From the cell containing the given text, extract its center point as (x, y) coordinate. 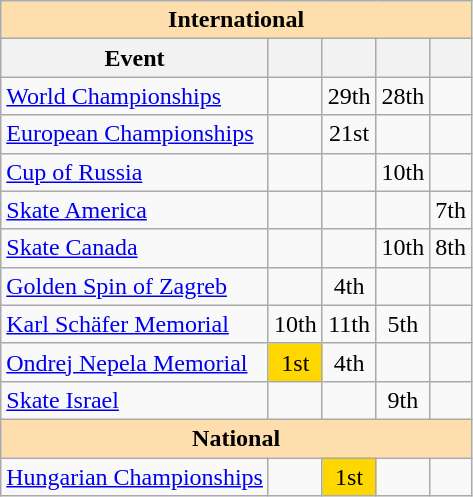
Cup of Russia (135, 172)
11th (349, 324)
Skate Israel (135, 400)
29th (349, 96)
Ondrej Nepela Memorial (135, 362)
National (236, 438)
Skate Canada (135, 248)
International (236, 20)
Karl Schäfer Memorial (135, 324)
Skate America (135, 210)
Event (135, 58)
World Championships (135, 96)
9th (403, 400)
28th (403, 96)
Hungarian Championships (135, 477)
21st (349, 134)
8th (451, 248)
5th (403, 324)
Golden Spin of Zagreb (135, 286)
7th (451, 210)
European Championships (135, 134)
